Identify which cell holds the provided text, then report its (X, Y) central coordinate. 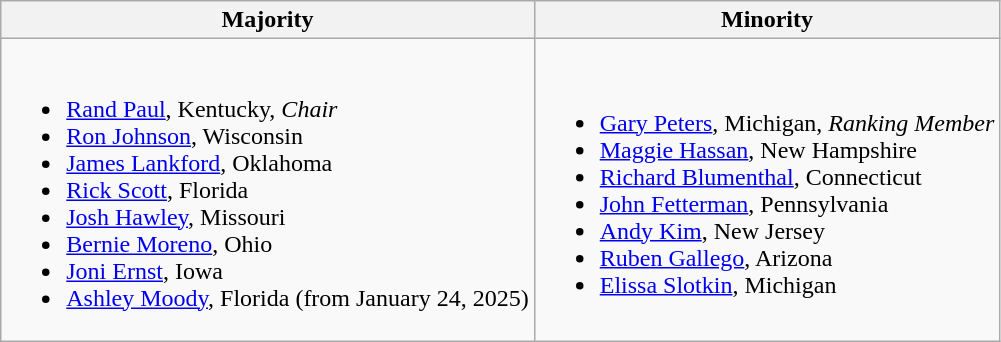
Minority (767, 20)
Majority (268, 20)
